Search for the cell housing the specified text and yield its [X, Y] center coordinate. 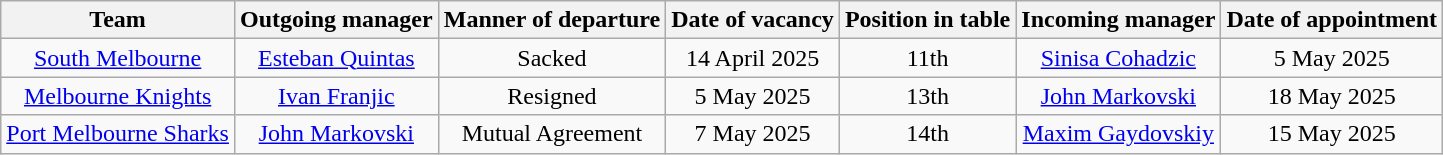
Incoming manager [1118, 20]
Esteban Quintas [336, 58]
Melbourne Knights [118, 96]
Sacked [552, 58]
14 April 2025 [753, 58]
14th [927, 134]
11th [927, 58]
Date of appointment [1332, 20]
7 May 2025 [753, 134]
Date of vacancy [753, 20]
Mutual Agreement [552, 134]
15 May 2025 [1332, 134]
Ivan Franjic [336, 96]
Maxim Gaydovskiy [1118, 134]
18 May 2025 [1332, 96]
South Melbourne [118, 58]
Position in table [927, 20]
Manner of departure [552, 20]
Sinisa Cohadzic [1118, 58]
Outgoing manager [336, 20]
Team [118, 20]
Resigned [552, 96]
Port Melbourne Sharks [118, 134]
13th [927, 96]
